Detect which cell encompasses the target text, then output its (x, y) center coordinate. 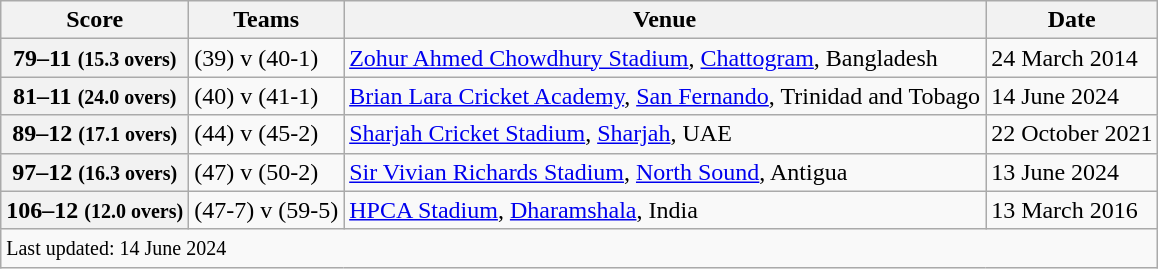
(47) v (50-2) (266, 172)
24 March 2014 (1072, 58)
Sir Vivian Richards Stadium, North Sound, Antigua (665, 172)
14 June 2024 (1072, 96)
Brian Lara Cricket Academy, San Fernando, Trinidad and Tobago (665, 96)
HPCA Stadium, Dharamshala, India (665, 210)
(39) v (40-1) (266, 58)
Sharjah Cricket Stadium, Sharjah, UAE (665, 134)
Date (1072, 20)
Last updated: 14 June 2024 (580, 248)
(47-7) v (59-5) (266, 210)
106–12 (12.0 overs) (95, 210)
79–11 (15.3 overs) (95, 58)
13 March 2016 (1072, 210)
(40) v (41-1) (266, 96)
Teams (266, 20)
Score (95, 20)
Zohur Ahmed Chowdhury Stadium, Chattogram, Bangladesh (665, 58)
(44) v (45-2) (266, 134)
89–12 (17.1 overs) (95, 134)
13 June 2024 (1072, 172)
Venue (665, 20)
97–12 (16.3 overs) (95, 172)
22 October 2021 (1072, 134)
81–11 (24.0 overs) (95, 96)
